Identify which cell holds the provided text, then report its [x, y] central coordinate. 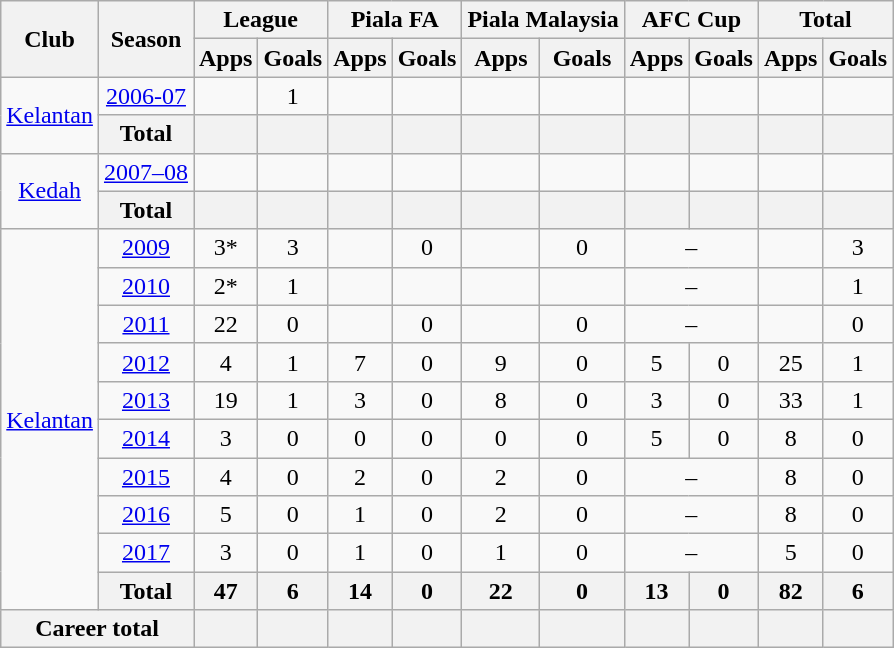
2010 [146, 286]
25 [790, 362]
Club [50, 39]
2013 [146, 400]
Season [146, 39]
7 [360, 362]
2007–08 [146, 172]
14 [360, 591]
2* [226, 286]
2011 [146, 324]
2015 [146, 477]
47 [226, 591]
82 [790, 591]
9 [501, 362]
Piala Malaysia [543, 20]
2009 [146, 248]
19 [226, 400]
Piala FA [395, 20]
League [261, 20]
13 [656, 591]
2016 [146, 515]
AFC Cup [691, 20]
Kedah [50, 191]
2017 [146, 553]
2014 [146, 438]
2012 [146, 362]
2006-07 [146, 96]
3* [226, 248]
33 [790, 400]
Career total [98, 629]
